Scan for the cell matching the given text and deliver its [x, y] coordinate at center. 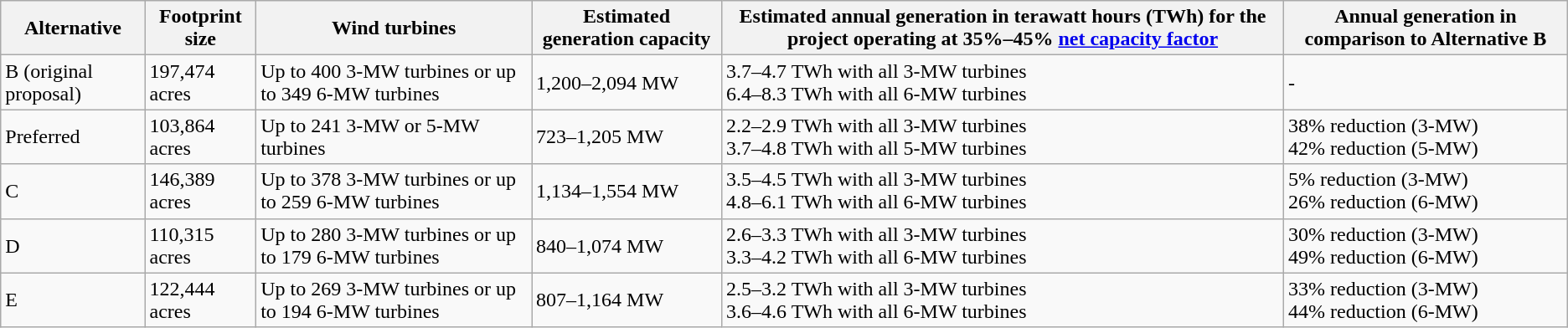
C [73, 191]
B (original proposal) [73, 82]
Preferred [73, 137]
Up to 280 3-MW turbines or up to 179 6-MW turbines [394, 246]
Up to 400 3-MW turbines or up to 349 6-MW turbines [394, 82]
723–1,205 MW [627, 137]
Footprint size [201, 28]
Up to 241 3-MW or 5-MW turbines [394, 137]
122,444 acres [201, 300]
Alternative [73, 28]
38% reduction (3-MW)42% reduction (5-MW) [1426, 137]
146,389 acres [201, 191]
2.6–3.3 TWh with all 3-MW turbines3.3–4.2 TWh with all 6-MW turbines [1003, 246]
1,134–1,554 MW [627, 191]
1,200–2,094 MW [627, 82]
2.2–2.9 TWh with all 3-MW turbines3.7–4.8 TWh with all 5-MW turbines [1003, 137]
2.5–3.2 TWh with all 3-MW turbines3.6–4.6 TWh with all 6-MW turbines [1003, 300]
D [73, 246]
3.5–4.5 TWh with all 3-MW turbines4.8–6.1 TWh with all 6-MW turbines [1003, 191]
Estimated annual generation in terawatt hours (TWh) for the project operating at 35%–45% net capacity factor [1003, 28]
Up to 269 3-MW turbines or up to 194 6-MW turbines [394, 300]
3.7–4.7 TWh with all 3-MW turbines6.4–8.3 TWh with all 6-MW turbines [1003, 82]
Annual generation in comparison to Alternative B [1426, 28]
E [73, 300]
840–1,074 MW [627, 246]
33% reduction (3-MW)44% reduction (6-MW) [1426, 300]
Wind turbines [394, 28]
- [1426, 82]
807–1,164 MW [627, 300]
103,864 acres [201, 137]
Up to 378 3-MW turbines or up to 259 6-MW turbines [394, 191]
197,474 acres [201, 82]
Estimated generation capacity [627, 28]
5% reduction (3-MW)26% reduction (6-MW) [1426, 191]
30% reduction (3-MW)49% reduction (6-MW) [1426, 246]
110,315 acres [201, 246]
